Identify which cell holds the provided text, then report its [x, y] central coordinate. 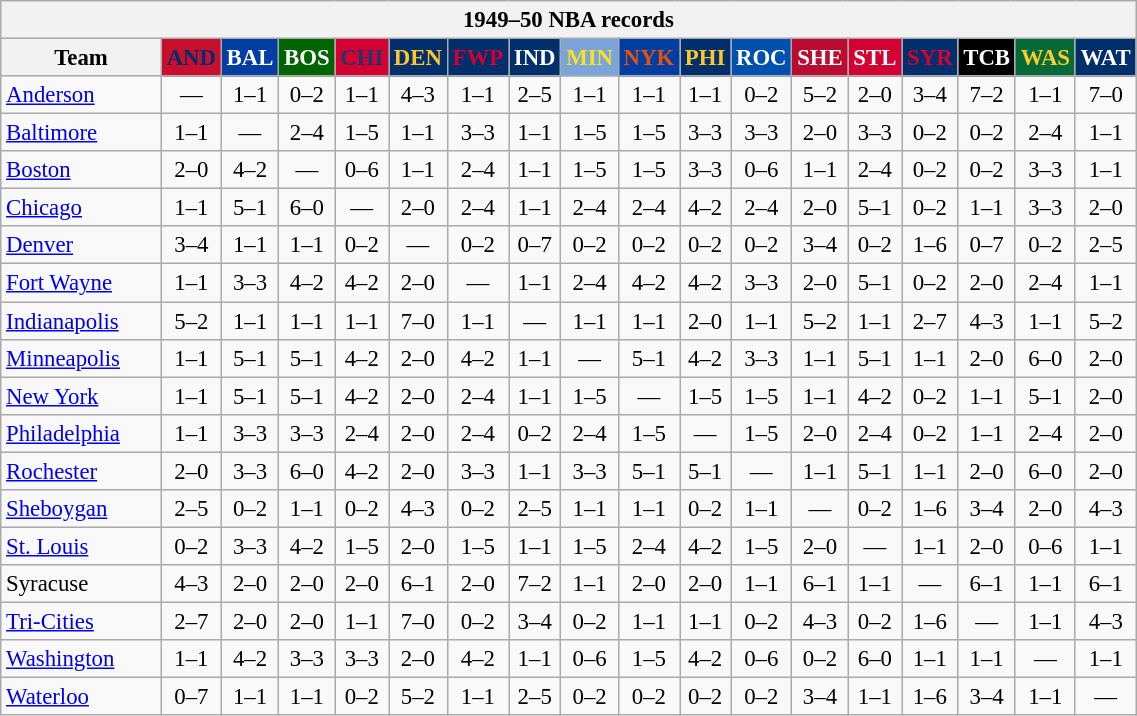
Fort Wayne [82, 283]
ROC [762, 58]
Denver [82, 245]
Philadelphia [82, 433]
Baltimore [82, 133]
FWP [478, 58]
BAL [250, 58]
Anderson [82, 95]
PHI [706, 58]
SYR [930, 58]
Team [82, 58]
Sheboygan [82, 509]
CHI [362, 58]
IND [534, 58]
STL [875, 58]
WAS [1045, 58]
AND [191, 58]
Syracuse [82, 584]
BOS [307, 58]
Washington [82, 659]
Tri-Cities [82, 621]
SHE [820, 58]
Indianapolis [82, 321]
Chicago [82, 208]
Minneapolis [82, 358]
Rochester [82, 471]
Waterloo [82, 697]
MIN [590, 58]
Boston [82, 170]
DEN [418, 58]
1949–50 NBA records [568, 20]
St. Louis [82, 546]
NYK [648, 58]
New York [82, 396]
TCB [986, 58]
WAT [1106, 58]
